Pinpoint the cell where the given text exists, returning its [X, Y] midpoint coordinate. 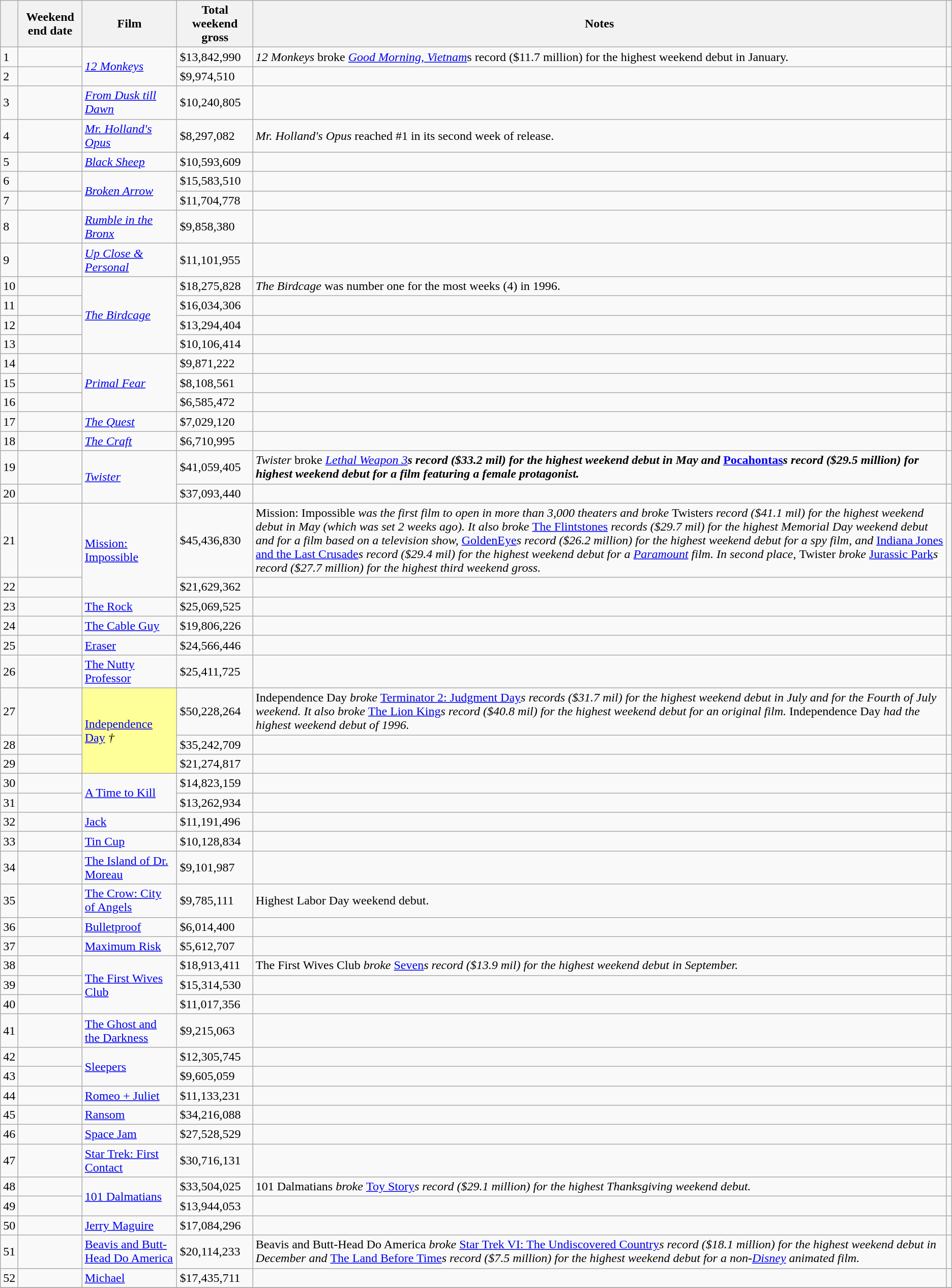
$6,585,472 [215, 402]
$10,240,805 [215, 103]
Film [129, 24]
$13,944,053 [215, 1206]
$25,069,525 [215, 606]
$34,216,088 [215, 1115]
5 [9, 162]
Michael [129, 1278]
The Quest [129, 422]
19 [9, 467]
20 [9, 493]
$30,716,131 [215, 1161]
31 [9, 803]
3 [9, 103]
49 [9, 1206]
$50,228,264 [215, 711]
39 [9, 985]
38 [9, 965]
41 [9, 1031]
$5,612,707 [215, 946]
The Birdcage [129, 315]
13 [9, 344]
$8,108,561 [215, 383]
44 [9, 1095]
30 [9, 783]
$9,871,222 [215, 364]
$27,528,529 [215, 1134]
16 [9, 402]
Bulletproof [129, 927]
Rumble in the Bronx [129, 227]
$9,101,987 [215, 868]
36 [9, 927]
15 [9, 383]
The Birdcage was number one for the most weeks (4) in 1996. [599, 286]
Total weekend gross [215, 24]
42 [9, 1057]
Maximum Risk [129, 946]
$18,275,828 [215, 286]
Weekend end date [50, 24]
$33,504,025 [215, 1187]
22 [9, 587]
$24,566,446 [215, 645]
$25,411,725 [215, 671]
12 Monkeys [129, 67]
18 [9, 441]
32 [9, 822]
$37,093,440 [215, 493]
$10,593,609 [215, 162]
$10,106,414 [215, 344]
$9,605,059 [215, 1076]
Notes [599, 24]
The Island of Dr. Moreau [129, 868]
$18,913,411 [215, 965]
$20,114,233 [215, 1251]
$14,823,159 [215, 783]
$17,084,296 [215, 1225]
101 Dalmatians broke Toy Storys record ($29.1 million) for the highest Thanksgiving weekend debut. [599, 1187]
From Dusk till Dawn [129, 103]
45 [9, 1115]
29 [9, 764]
Broken Arrow [129, 191]
21 [9, 540]
Mr. Holland's Opus [129, 135]
$9,858,380 [215, 227]
52 [9, 1278]
The Crow: City of Angels [129, 900]
34 [9, 868]
The Cable Guy [129, 626]
$16,034,306 [215, 305]
$8,297,082 [215, 135]
$13,294,404 [215, 325]
2 [9, 76]
12 Monkeys broke Good Morning, Vietnams record ($11.7 million) for the highest weekend debut in January. [599, 57]
47 [9, 1161]
$45,436,830 [215, 540]
37 [9, 946]
Up Close & Personal [129, 259]
24 [9, 626]
$10,128,834 [215, 841]
$19,806,226 [215, 626]
The First Wives Club [129, 985]
Independence Day † [129, 730]
Mr. Holland's Opus reached #1 in its second week of release. [599, 135]
23 [9, 606]
Mission: Impossible [129, 550]
$11,704,778 [215, 200]
$13,262,934 [215, 803]
Jerry Maguire [129, 1225]
6 [9, 181]
$15,583,510 [215, 181]
Jack [129, 822]
Romeo + Juliet [129, 1095]
The Ghost and the Darkness [129, 1031]
$6,014,400 [215, 927]
25 [9, 645]
A Time to Kill [129, 793]
$35,242,709 [215, 744]
1 [9, 57]
Space Jam [129, 1134]
$11,133,231 [215, 1095]
The First Wives Club broke Sevens record ($13.9 mil) for the highest weekend debut in September. [599, 965]
Black Sheep [129, 162]
The Nutty Professor [129, 671]
12 [9, 325]
101 Dalmatians [129, 1196]
35 [9, 900]
48 [9, 1187]
$17,435,711 [215, 1278]
28 [9, 744]
11 [9, 305]
Tin Cup [129, 841]
$41,059,405 [215, 467]
33 [9, 841]
Primal Fear [129, 383]
The Craft [129, 441]
$11,017,356 [215, 1004]
$6,710,995 [215, 441]
4 [9, 135]
$21,629,362 [215, 587]
40 [9, 1004]
$11,191,496 [215, 822]
Ransom [129, 1115]
$13,842,990 [215, 57]
14 [9, 364]
Highest Labor Day weekend debut. [599, 900]
Beavis and Butt-Head Do America [129, 1251]
9 [9, 259]
Eraser [129, 645]
Star Trek: First Contact [129, 1161]
50 [9, 1225]
27 [9, 711]
10 [9, 286]
The Rock [129, 606]
7 [9, 200]
43 [9, 1076]
46 [9, 1134]
Sleepers [129, 1066]
8 [9, 227]
$11,101,955 [215, 259]
$9,974,510 [215, 76]
Twister [129, 477]
26 [9, 671]
$15,314,530 [215, 985]
$9,785,111 [215, 900]
51 [9, 1251]
$9,215,063 [215, 1031]
$7,029,120 [215, 422]
$12,305,745 [215, 1057]
17 [9, 422]
$21,274,817 [215, 764]
